For the text-containing cell, return its midpoint in (X, Y) coordinate format. 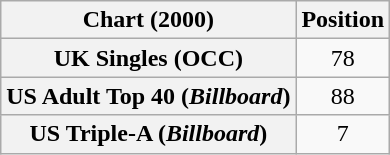
UK Singles (OCC) (148, 58)
Position (343, 20)
Chart (2000) (148, 20)
7 (343, 134)
US Triple-A (Billboard) (148, 134)
78 (343, 58)
88 (343, 96)
US Adult Top 40 (Billboard) (148, 96)
